Search for the cell housing the specified text and yield its (X, Y) center coordinate. 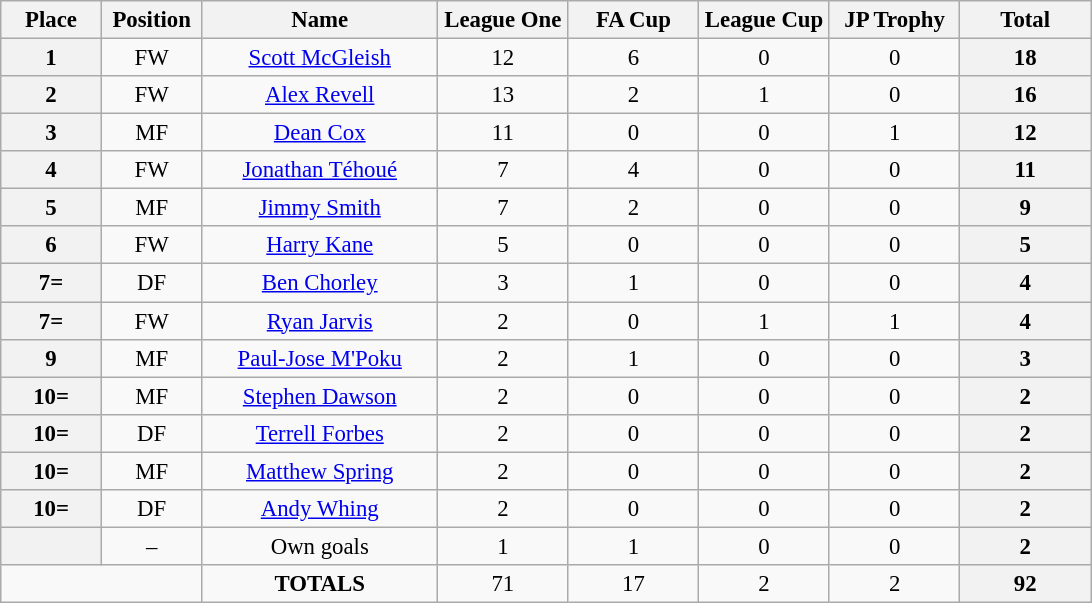
92 (1026, 584)
Alex Revell (320, 95)
Scott McGleish (320, 58)
Harry Kane (320, 245)
Jonathan Téhoué (320, 170)
17 (634, 584)
Position (152, 20)
13 (504, 95)
FA Cup (634, 20)
TOTALS (320, 584)
Jimmy Smith (320, 208)
League Cup (764, 20)
71 (504, 584)
Paul-Jose M'Poku (320, 358)
16 (1026, 95)
– (152, 546)
Ben Chorley (320, 283)
Own goals (320, 546)
Total (1026, 20)
Matthew Spring (320, 471)
Andy Whing (320, 509)
Stephen Dawson (320, 396)
Name (320, 20)
18 (1026, 58)
JP Trophy (894, 20)
League One (504, 20)
Ryan Jarvis (320, 321)
Dean Cox (320, 133)
Place (52, 20)
Terrell Forbes (320, 433)
